Find where the given text appears and provide that cell's center as [x, y] coordinate. 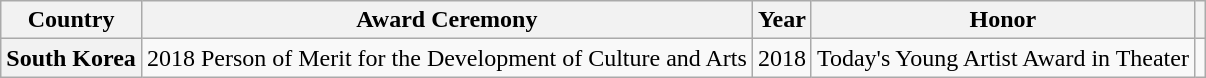
2018 Person of Merit for the Development of Culture and Arts [446, 58]
Year [782, 20]
Honor [1002, 20]
Today's Young Artist Award in Theater [1002, 58]
Award Ceremony [446, 20]
2018 [782, 58]
Country [72, 20]
South Korea [72, 58]
